Determine the [x, y] coordinate at the center of the cell enclosing the given text.  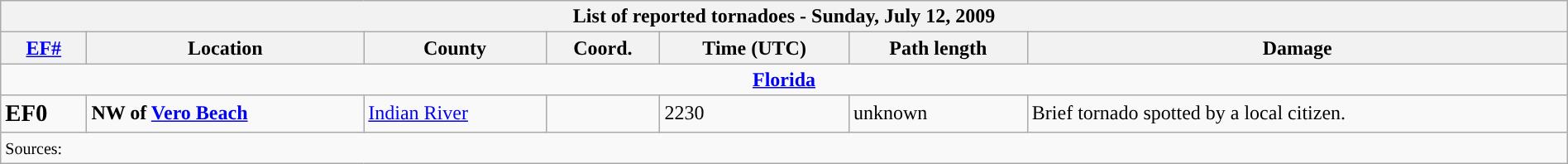
County [455, 48]
NW of Vero Beach [225, 113]
Coord. [603, 48]
List of reported tornadoes - Sunday, July 12, 2009 [784, 17]
Florida [784, 80]
Sources: [784, 147]
2230 [754, 113]
EF# [44, 48]
Brief tornado spotted by a local citizen. [1297, 113]
Indian River [455, 113]
EF0 [44, 113]
unknown [938, 113]
Damage [1297, 48]
Time (UTC) [754, 48]
Location [225, 48]
Path length [938, 48]
